Detect which cell encompasses the target text, then output its (X, Y) center coordinate. 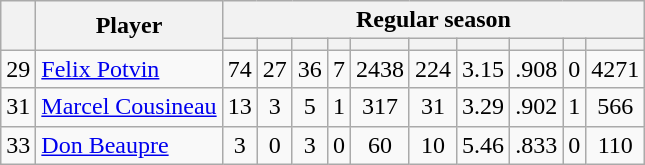
2438 (380, 69)
4271 (616, 69)
3.15 (484, 69)
13 (240, 107)
.833 (536, 145)
74 (240, 69)
317 (380, 107)
Marcel Cousineau (129, 107)
.908 (536, 69)
29 (18, 69)
Player (129, 26)
7 (338, 69)
5 (310, 107)
3.29 (484, 107)
Felix Potvin (129, 69)
.902 (536, 107)
60 (380, 145)
224 (432, 69)
Regular season (434, 20)
33 (18, 145)
27 (274, 69)
566 (616, 107)
110 (616, 145)
Don Beaupre (129, 145)
36 (310, 69)
10 (432, 145)
5.46 (484, 145)
